Output the (X, Y) coordinate of the center of the cell containing the given text.  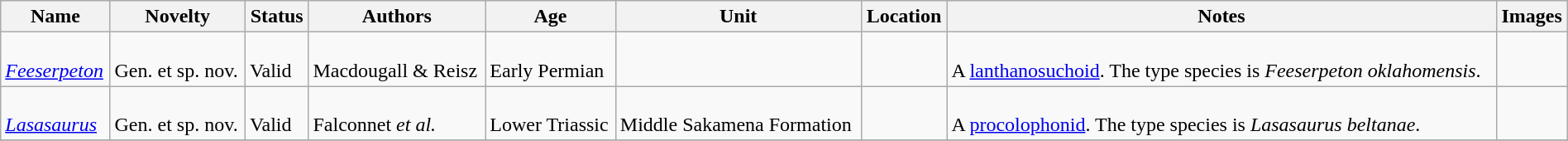
Images (1532, 17)
Lower Triassic (551, 113)
Early Permian (551, 60)
Authors (397, 17)
Status (276, 17)
Falconnet et al. (397, 113)
A lanthanosuchoid. The type species is Feeserpeton oklahomensis. (1221, 60)
Unit (738, 17)
Notes (1221, 17)
Location (904, 17)
Feeserpeton (55, 60)
Novelty (177, 17)
Macdougall & Reisz (397, 60)
Lasasaurus (55, 113)
A procolophonid. The type species is Lasasaurus beltanae. (1221, 113)
Middle Sakamena Formation (738, 113)
Age (551, 17)
Name (55, 17)
